Locate the cell with the specified text and output its [x, y] center coordinate. 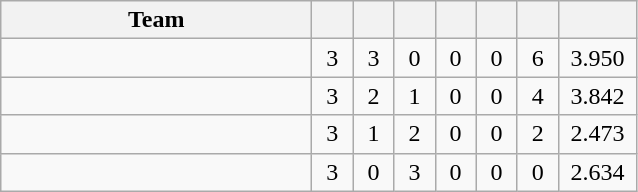
6 [538, 58]
4 [538, 96]
3.842 [598, 96]
Team [156, 20]
3.950 [598, 58]
2.634 [598, 172]
2.473 [598, 134]
